Scan for the cell matching the given text and deliver its (X, Y) coordinate at center. 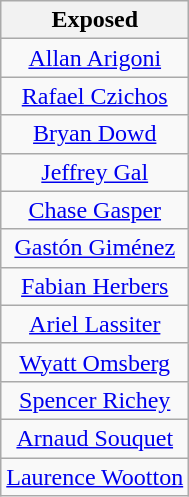
Rafael Czichos (95, 96)
Laurence Wootton (95, 477)
Ariel Lassiter (95, 324)
Bryan Dowd (95, 134)
Jeffrey Gal (95, 172)
Fabian Herbers (95, 286)
Spencer Richey (95, 400)
Arnaud Souquet (95, 438)
Gastón Giménez (95, 248)
Wyatt Omsberg (95, 362)
Allan Arigoni (95, 58)
Chase Gasper (95, 210)
Exposed (95, 20)
